Find where the given text appears and provide that cell's center as [X, Y] coordinate. 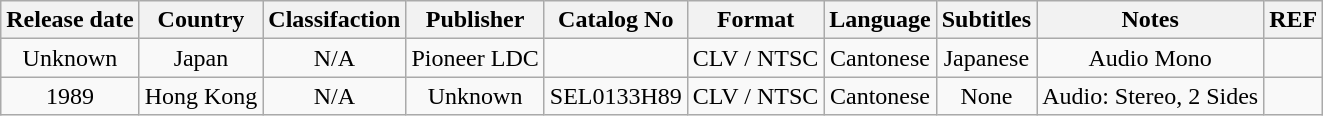
SEL0133H89 [616, 96]
Audio Mono [1150, 58]
Country [201, 20]
Publisher [475, 20]
Japanese [986, 58]
Audio: Stereo, 2 Sides [1150, 96]
1989 [70, 96]
Subtitles [986, 20]
Language [880, 20]
Catalog No [616, 20]
Format [755, 20]
Japan [201, 58]
Release date [70, 20]
None [986, 96]
Hong Kong [201, 96]
Pioneer LDC [475, 58]
REF [1294, 20]
Notes [1150, 20]
Classifaction [334, 20]
